Search for the cell housing the specified text and yield its [x, y] center coordinate. 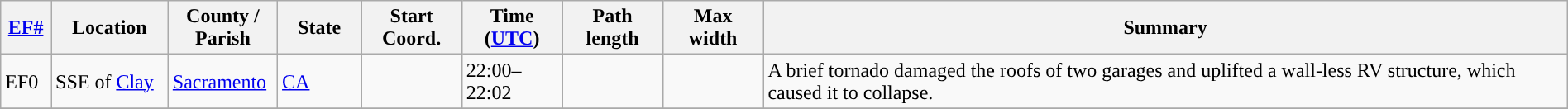
Start Coord. [412, 28]
Location [110, 28]
A brief tornado damaged the roofs of two garages and uplifted a wall-less RV structure, which caused it to collapse. [1165, 81]
Path length [613, 28]
Sacramento [222, 81]
SSE of Clay [110, 81]
County / Parish [222, 28]
State [319, 28]
22:00–22:02 [512, 81]
EF0 [26, 81]
Time (UTC) [512, 28]
CA [319, 81]
Summary [1165, 28]
EF# [26, 28]
Max width [713, 28]
